Output the [x, y] coordinate of the center of the cell containing the given text.  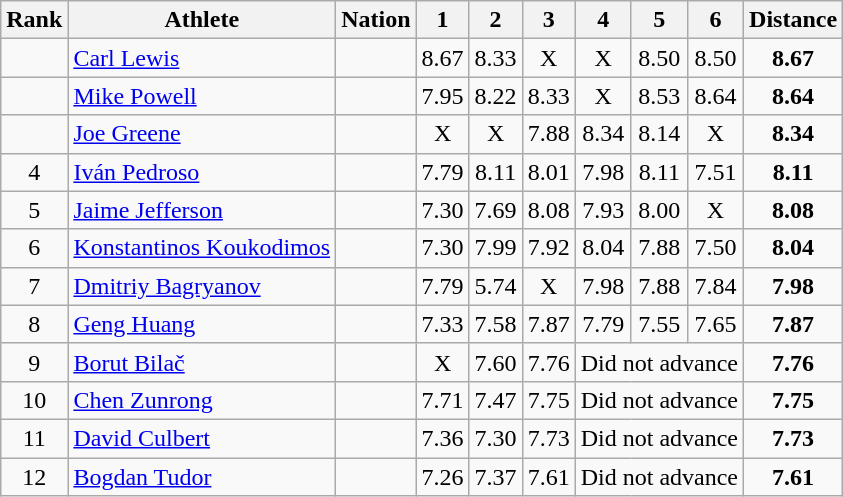
7.36 [442, 438]
Nation [376, 20]
Chen Zunrong [202, 400]
11 [34, 438]
Mike Powell [202, 96]
Joe Greene [202, 134]
Iván Pedroso [202, 172]
7.37 [496, 477]
7.69 [496, 210]
7.51 [715, 172]
9 [34, 362]
Borut Bilač [202, 362]
8.53 [659, 96]
7.65 [715, 324]
2 [496, 20]
7.84 [715, 286]
Dmitriy Bagryanov [202, 286]
Konstantinos Koukodimos [202, 248]
10 [34, 400]
7.95 [442, 96]
Athlete [202, 20]
Carl Lewis [202, 58]
7.93 [603, 210]
8.22 [496, 96]
3 [548, 20]
7.99 [496, 248]
Bogdan Tudor [202, 477]
7.50 [715, 248]
8.14 [659, 134]
5.74 [496, 286]
7.58 [496, 324]
7.47 [496, 400]
8 [34, 324]
Rank [34, 20]
1 [442, 20]
7.26 [442, 477]
8.00 [659, 210]
7.60 [496, 362]
12 [34, 477]
7.71 [442, 400]
7.92 [548, 248]
7.55 [659, 324]
Jaime Jefferson [202, 210]
7 [34, 286]
David Culbert [202, 438]
Geng Huang [202, 324]
8.01 [548, 172]
Distance [794, 20]
7.33 [442, 324]
